Pinpoint the cell where the given text exists, returning its (x, y) midpoint coordinate. 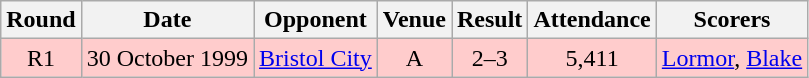
Bristol City (316, 58)
A (414, 58)
Scorers (732, 20)
R1 (41, 58)
5,411 (592, 58)
Date (167, 20)
30 October 1999 (167, 58)
Result (490, 20)
Opponent (316, 20)
Attendance (592, 20)
Lormor, Blake (732, 58)
Round (41, 20)
2–3 (490, 58)
Venue (414, 20)
